Search for the cell housing the specified text and yield its [x, y] center coordinate. 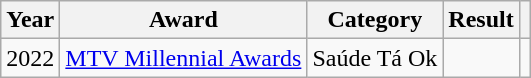
Saúde Tá Ok [375, 58]
Award [184, 20]
Result [481, 20]
2022 [30, 58]
Category [375, 20]
MTV Millennial Awards [184, 58]
Year [30, 20]
